From the cell containing the given text, extract its center point as (x, y) coordinate. 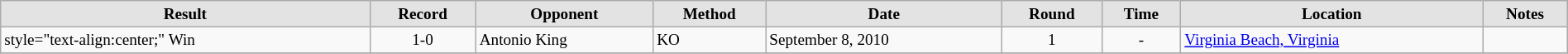
KO (710, 40)
1 (1052, 40)
Time (1141, 14)
1-0 (423, 40)
Record (423, 14)
style="text-align:center;" Win (185, 40)
Date (884, 14)
Virginia Beach, Virginia (1331, 40)
- (1141, 40)
Location (1331, 14)
September 8, 2010 (884, 40)
Round (1052, 14)
Method (710, 14)
Notes (1525, 14)
Result (185, 14)
Antonio King (564, 40)
Opponent (564, 14)
